Extract the [X, Y] coordinate from the center of the cell holding the provided text.  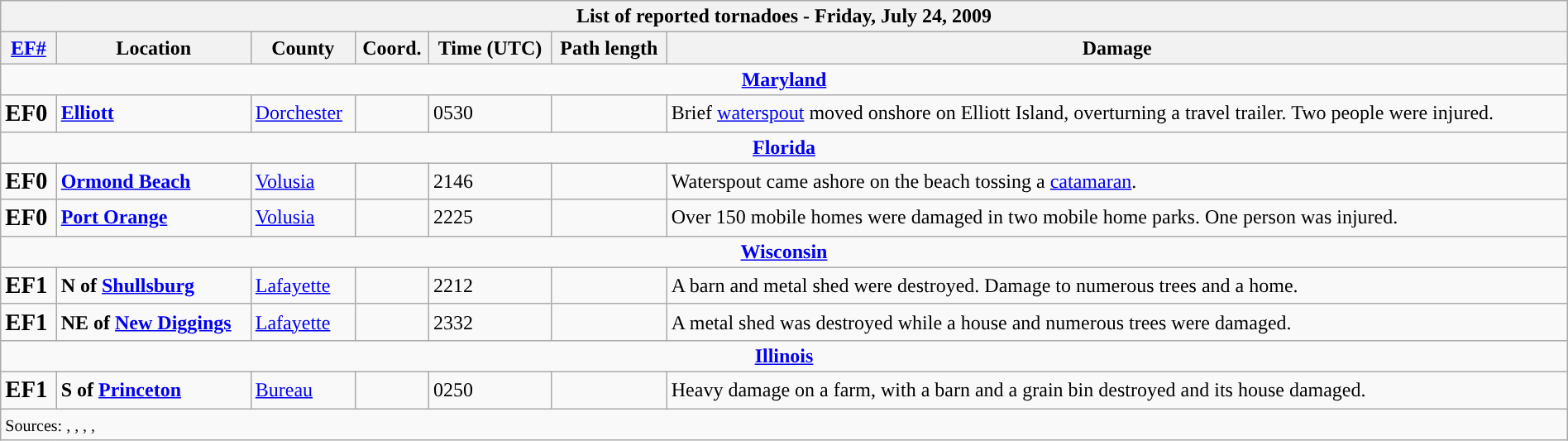
Waterspout came ashore on the beach tossing a catamaran. [1116, 181]
0530 [490, 113]
Brief waterspout moved onshore on Elliott Island, overturning a travel trailer. Two people were injured. [1116, 113]
EF# [28, 48]
County [303, 48]
Illinois [784, 356]
Over 150 mobile homes were damaged in two mobile home parks. One person was injured. [1116, 218]
Heavy damage on a farm, with a barn and a grain bin destroyed and its house damaged. [1116, 390]
Location [154, 48]
Dorchester [303, 113]
Florida [784, 147]
0250 [490, 390]
Elliott [154, 113]
2146 [490, 181]
A metal shed was destroyed while a house and numerous trees were damaged. [1116, 322]
Time (UTC) [490, 48]
2212 [490, 285]
Port Orange [154, 218]
Maryland [784, 79]
2332 [490, 322]
List of reported tornadoes - Friday, July 24, 2009 [784, 17]
Path length [609, 48]
Sources: , , , , [784, 424]
Bureau [303, 390]
2225 [490, 218]
N of Shullsburg [154, 285]
A barn and metal shed were destroyed. Damage to numerous trees and a home. [1116, 285]
Coord. [392, 48]
NE of New Diggings [154, 322]
S of Princeton [154, 390]
Ormond Beach [154, 181]
Wisconsin [784, 252]
Damage [1116, 48]
